Detect which cell encompasses the target text, then output its (x, y) center coordinate. 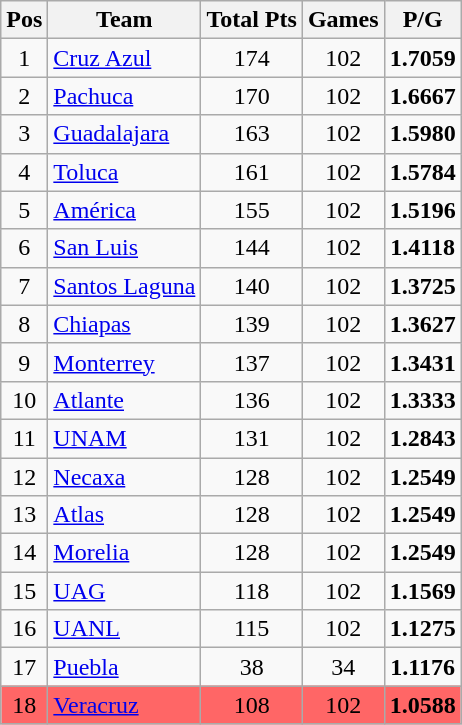
P/G (422, 20)
11 (24, 438)
San Luis (124, 248)
1.5196 (422, 210)
Atlante (124, 400)
140 (252, 286)
1 (24, 58)
Atlas (124, 515)
América (124, 210)
137 (252, 362)
Cruz Azul (124, 58)
Pachuca (124, 96)
131 (252, 438)
1.6667 (422, 96)
2 (24, 96)
1.1176 (422, 667)
144 (252, 248)
Necaxa (124, 477)
Games (343, 20)
Puebla (124, 667)
3 (24, 134)
174 (252, 58)
Santos Laguna (124, 286)
10 (24, 400)
1.2843 (422, 438)
Total Pts (252, 20)
1.0588 (422, 705)
18 (24, 705)
1.3333 (422, 400)
170 (252, 96)
Guadalajara (124, 134)
1.3627 (422, 324)
1.4118 (422, 248)
7 (24, 286)
Morelia (124, 553)
13 (24, 515)
5 (24, 210)
15 (24, 591)
Monterrey (124, 362)
155 (252, 210)
161 (252, 172)
8 (24, 324)
9 (24, 362)
Chiapas (124, 324)
1.5980 (422, 134)
1.1275 (422, 629)
6 (24, 248)
Toluca (124, 172)
UANL (124, 629)
34 (343, 667)
1.3431 (422, 362)
UAG (124, 591)
Team (124, 20)
14 (24, 553)
1.7059 (422, 58)
38 (252, 667)
118 (252, 591)
1.1569 (422, 591)
17 (24, 667)
108 (252, 705)
16 (24, 629)
139 (252, 324)
Pos (24, 20)
163 (252, 134)
136 (252, 400)
1.5784 (422, 172)
12 (24, 477)
Veracruz (124, 705)
UNAM (124, 438)
1.3725 (422, 286)
115 (252, 629)
4 (24, 172)
